Identify which cell holds the provided text, then report its (x, y) central coordinate. 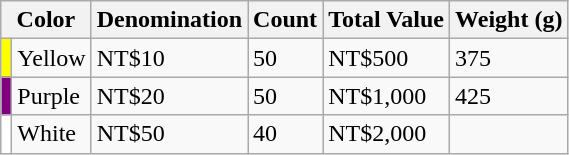
Yellow (52, 58)
NT$20 (169, 96)
425 (509, 96)
White (52, 134)
Total Value (386, 20)
Denomination (169, 20)
NT$1,000 (386, 96)
Color (46, 20)
Purple (52, 96)
NT$10 (169, 58)
NT$2,000 (386, 134)
40 (286, 134)
375 (509, 58)
NT$500 (386, 58)
Count (286, 20)
NT$50 (169, 134)
Weight (g) (509, 20)
